Scan for the cell matching the given text and deliver its (x, y) coordinate at center. 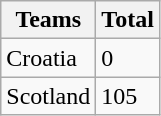
Total (128, 20)
Scotland (48, 96)
Croatia (48, 58)
Teams (48, 20)
0 (128, 58)
105 (128, 96)
